Return the (X, Y) coordinate for the center point of the cell that contains the specified text.  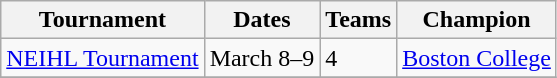
Teams (358, 20)
Boston College (477, 58)
Tournament (102, 20)
March 8–9 (262, 58)
Champion (477, 20)
4 (358, 58)
NEIHL Tournament (102, 58)
Dates (262, 20)
